Detect which cell encompasses the target text, then output its [X, Y] center coordinate. 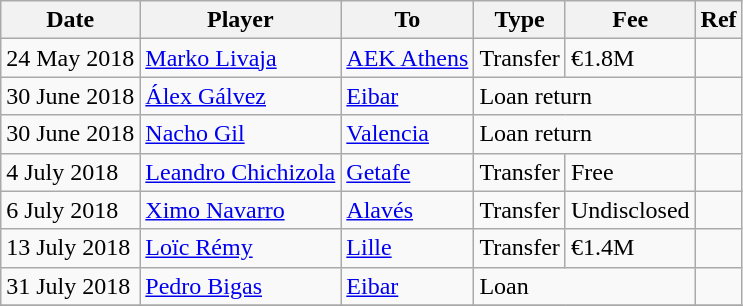
Valencia [408, 134]
31 July 2018 [70, 286]
Loïc Rémy [240, 248]
Lille [408, 248]
4 July 2018 [70, 172]
6 July 2018 [70, 210]
Álex Gálvez [240, 96]
Ximo Navarro [240, 210]
Date [70, 20]
€1.8M [630, 58]
To [408, 20]
Nacho Gil [240, 134]
Type [520, 20]
Marko Livaja [240, 58]
Alavés [408, 210]
13 July 2018 [70, 248]
€1.4M [630, 248]
Pedro Bigas [240, 286]
Ref [718, 20]
24 May 2018 [70, 58]
Leandro Chichizola [240, 172]
Getafe [408, 172]
Fee [630, 20]
Player [240, 20]
AEK Athens [408, 58]
Free [630, 172]
Loan [584, 286]
Undisclosed [630, 210]
